Output the [x, y] coordinate of the center of the cell containing the given text.  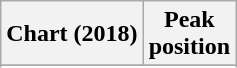
Peakposition [189, 34]
Chart (2018) [72, 34]
